Extract the (X, Y) coordinate from the center of the cell holding the provided text.  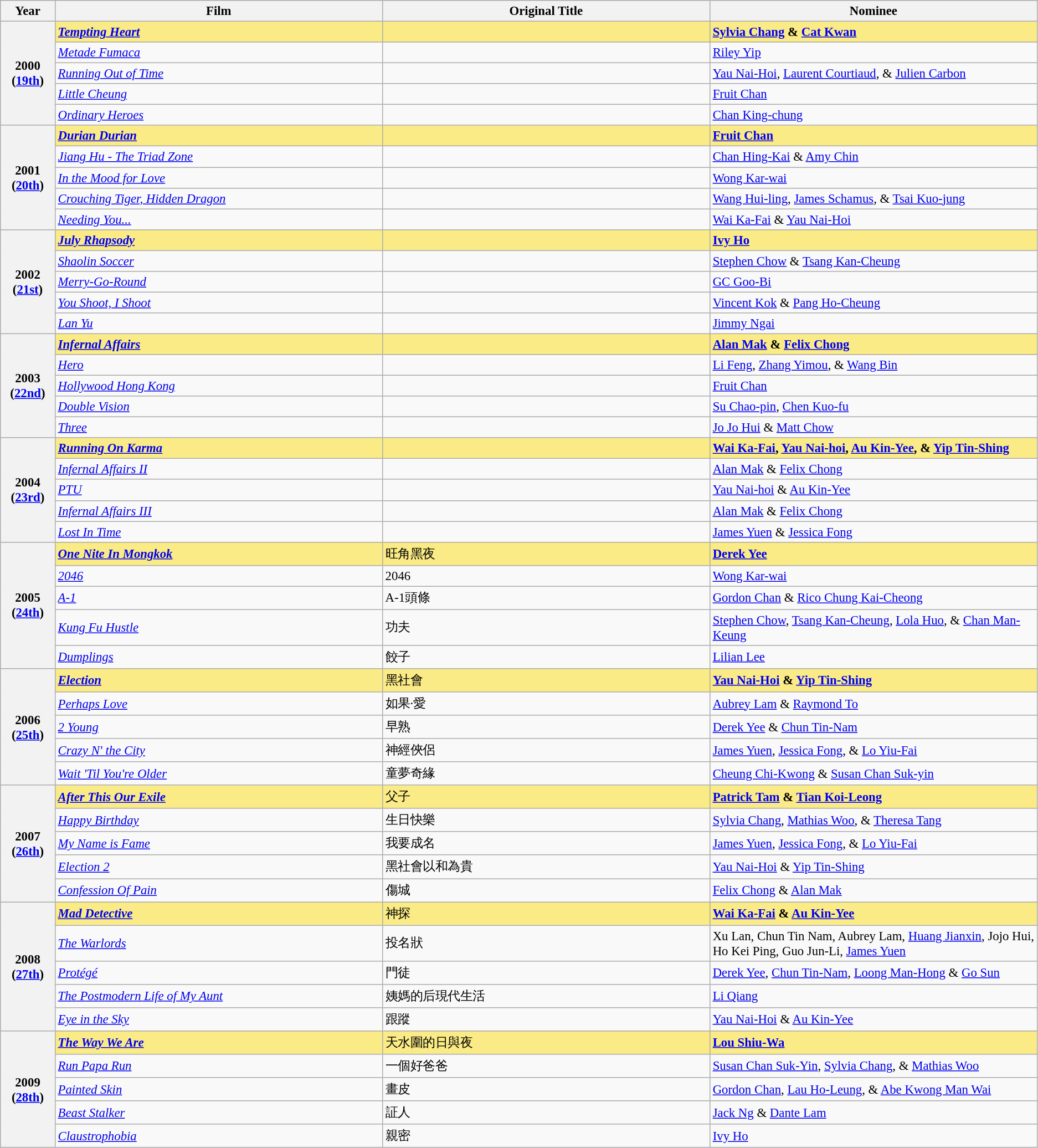
傷城 (546, 890)
Three (218, 428)
童夢奇緣 (546, 773)
証人 (546, 1113)
Xu Lan, Chun Tin Nam, Aubrey Lam, Huang Jianxin, Jojo Hui, Ho Kei Ping, Guo Jun-Li, James Yuen (873, 943)
Shaolin Soccer (218, 261)
Nominee (873, 11)
Ordinary Heroes (218, 115)
Durian Durian (218, 136)
功夫 (546, 627)
Painted Skin (218, 1089)
Lost In Time (218, 532)
The Warlords (218, 943)
Derek Yee (873, 553)
Election (218, 680)
早熟 (546, 727)
Confession Of Pain (218, 890)
生日快樂 (546, 820)
Jo Jo Hui & Matt Chow (873, 428)
Dumplings (218, 657)
Wai Ka-Fai & Yau Nai-Hoi (873, 219)
Infernal Affairs III (218, 511)
Vincent Kok & Pang Ho-Cheung (873, 303)
Run Papa Run (218, 1066)
旺角黑夜 (546, 553)
Happy Birthday (218, 820)
Infernal Affairs II (218, 469)
Su Chao-pin, Chen Kuo-fu (873, 407)
投名狀 (546, 943)
2000(19th) (28, 74)
Lou Shiu-Wa (873, 1043)
Crazy N' the City (218, 750)
Eye in the Sky (218, 1019)
神經俠侶 (546, 750)
2001(20th) (28, 177)
黑社會以和為貴 (546, 867)
PTU (218, 490)
Chan Hing-Kai & Amy Chin (873, 157)
姨媽的后現代生活 (546, 996)
Wait 'Til You're Older (218, 773)
A-1頭條 (546, 598)
A-1 (218, 598)
黑社會 (546, 680)
Jack Ng & Dante Lam (873, 1113)
Kung Fu Hustle (218, 627)
Jimmy Ngai (873, 324)
Running On Karma (218, 448)
我要成名 (546, 844)
神探 (546, 914)
My Name is Fame (218, 844)
餃子 (546, 657)
Lilian Lee (873, 657)
Film (218, 11)
Jiang Hu - The Triad Zone (218, 157)
2003(22nd) (28, 386)
July Rhapsody (218, 240)
父子 (546, 797)
Protégé (218, 972)
門徒 (546, 972)
2008(27th) (28, 966)
一個好爸爸 (546, 1066)
天水圍的日與夜 (546, 1043)
Yau Nai-hoi & Au Kin-Yee (873, 490)
Year (28, 11)
Li Qiang (873, 996)
Hollywood Hong Kong (218, 386)
After This Our Exile (218, 797)
Wai Ka-Fai & Au Kin-Yee (873, 914)
Needing You... (218, 219)
Gordon Chan & Rico Chung Kai-Cheong (873, 598)
Derek Yee & Chun Tin-Nam (873, 727)
親密 (546, 1136)
Beast Stalker (218, 1113)
Susan Chan Suk-Yin, Sylvia Chang, & Mathias Woo (873, 1066)
2005(24th) (28, 605)
畫皮 (546, 1089)
Mad Detective (218, 914)
Chan King-chung (873, 115)
Original Title (546, 11)
如果·愛 (546, 704)
GC Goo-Bi (873, 282)
Crouching Tiger, Hidden Dragon (218, 198)
2002(21st) (28, 281)
Felix Chong & Alan Mak (873, 890)
Aubrey Lam & Raymond To (873, 704)
Yau Nai-Hoi, Laurent Courtiaud, & Julien Carbon (873, 74)
Election 2 (218, 867)
The Way We Are (218, 1043)
Wang Hui-ling, James Schamus, & Tsai Kuo-jung (873, 198)
Cheung Chi-Kwong & Susan Chan Suk-yin (873, 773)
Infernal Affairs (218, 344)
2009(28th) (28, 1089)
The Postmodern Life of My Aunt (218, 996)
Double Vision (218, 407)
Running Out of Time (218, 74)
Riley Yip (873, 53)
Perhaps Love (218, 704)
2006(25th) (28, 727)
Claustrophobia (218, 1136)
Hero (218, 365)
Gordon Chan, Lau Ho-Leung, & Abe Kwong Man Wai (873, 1089)
Lan Yu (218, 324)
Little Cheung (218, 94)
Merry-Go-Round (218, 282)
2007(26th) (28, 843)
In the Mood for Love (218, 178)
James Yuen & Jessica Fong (873, 532)
You Shoot, I Shoot (218, 303)
One Nite In Mongkok (218, 553)
Yau Nai-Hoi & Au Kin-Yee (873, 1019)
跟蹤 (546, 1019)
Tempting Heart (218, 32)
Li Feng, Zhang Yimou, & Wang Bin (873, 365)
2 Young (218, 727)
Sylvia Chang, Mathias Woo, & Theresa Tang (873, 820)
Stephen Chow & Tsang Kan-Cheung (873, 261)
Metade Fumaca (218, 53)
Wai Ka-Fai, Yau Nai-hoi, Au Kin-Yee, & Yip Tin-Shing (873, 448)
Sylvia Chang & Cat Kwan (873, 32)
Patrick Tam & Tian Koi-Leong (873, 797)
Derek Yee, Chun Tin-Nam, Loong Man-Hong & Go Sun (873, 972)
Stephen Chow, Tsang Kan-Cheung, Lola Huo, & Chan Man-Keung (873, 627)
2004(23rd) (28, 490)
